Return (X, Y) of the center of cell containing provided text 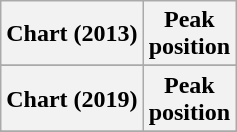
Chart (2013) (72, 34)
Chart (2019) (72, 98)
